Capture the cell that displays the provided text and extract its [X, Y] central coordinate. 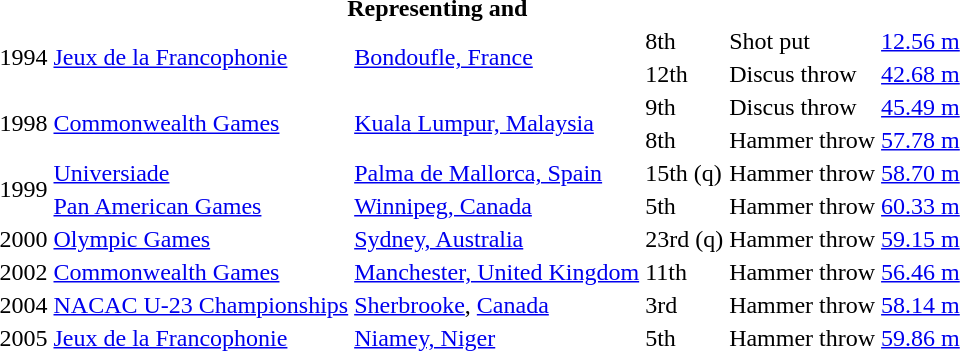
15th (q) [684, 173]
12th [684, 74]
Jeux de la Francophonie [201, 58]
Universiade [201, 173]
Olympic Games [201, 239]
9th [684, 107]
11th [684, 272]
Winnipeg, Canada [497, 206]
Palma de Mallorca, Spain [497, 173]
Pan American Games [201, 206]
23rd (q) [684, 239]
Shot put [802, 41]
3rd [684, 305]
Manchester, United Kingdom [497, 272]
Sydney, Australia [497, 239]
5th [684, 206]
Bondoufle, France [497, 58]
Sherbrooke, Canada [497, 305]
NACAC U-23 Championships [201, 305]
Kuala Lumpur, Malaysia [497, 124]
